Find where the given text appears and provide that cell's center as [X, Y] coordinate. 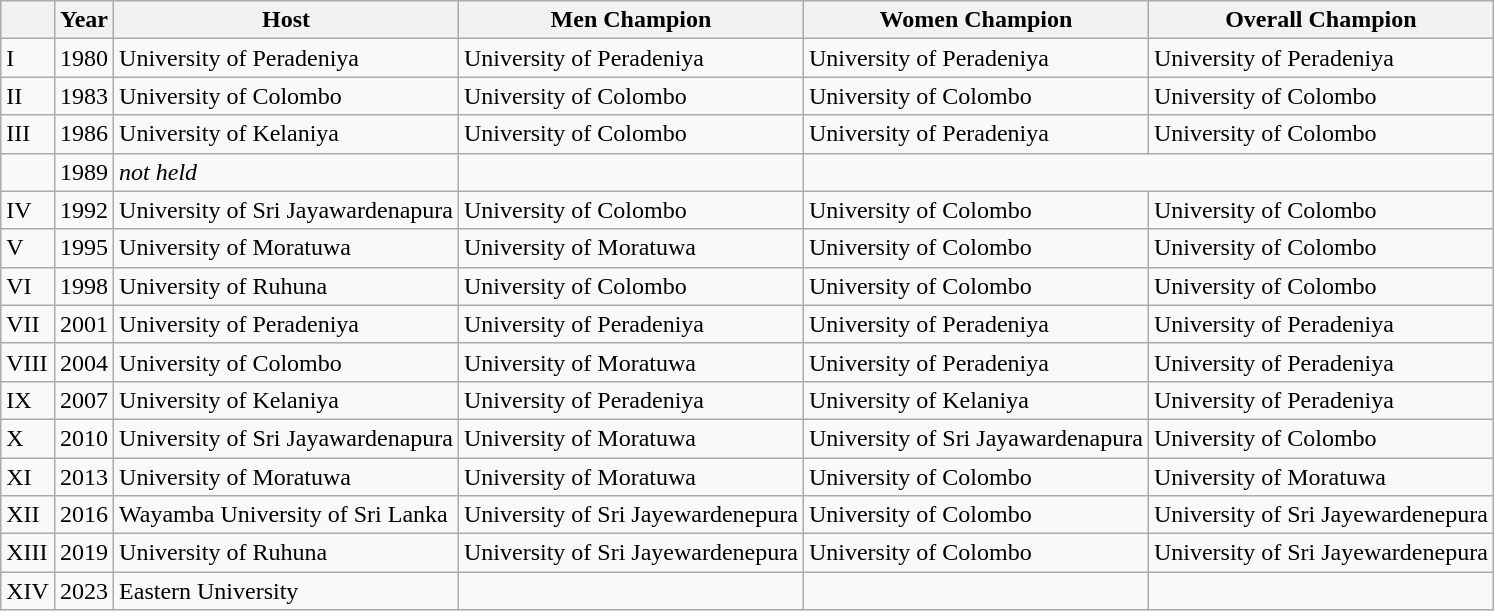
VIII [28, 362]
I [28, 58]
IX [28, 400]
1998 [84, 286]
Eastern University [286, 591]
II [28, 96]
2019 [84, 553]
2007 [84, 400]
2016 [84, 515]
Host [286, 20]
X [28, 438]
Women Champion [976, 20]
Wayamba University of Sri Lanka [286, 515]
VII [28, 324]
2004 [84, 362]
XIV [28, 591]
1995 [84, 248]
VI [28, 286]
XIII [28, 553]
III [28, 134]
XII [28, 515]
V [28, 248]
1986 [84, 134]
Year [84, 20]
2023 [84, 591]
1983 [84, 96]
Men Champion [630, 20]
IV [28, 210]
XI [28, 477]
Overall Champion [1320, 20]
2010 [84, 438]
1992 [84, 210]
2013 [84, 477]
not held [286, 172]
1989 [84, 172]
1980 [84, 58]
2001 [84, 324]
